Return (x, y) of the center of cell containing provided text 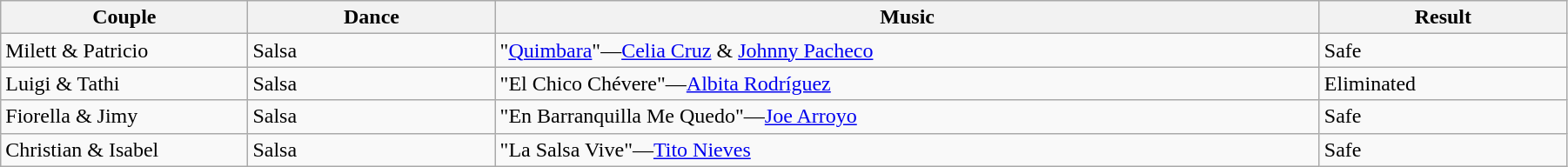
"Quimbara"—Celia Cruz & Johnny Pacheco (907, 50)
Luigi & Tathi (124, 83)
"El Chico Chévere"—Albita Rodríguez (907, 83)
Result (1443, 17)
"La Salsa Vive"—Tito Nieves (907, 150)
"En Barranquilla Me Quedo"—Joe Arroyo (907, 117)
Dance (372, 17)
Christian & Isabel (124, 150)
Couple (124, 17)
Fiorella & Jimy (124, 117)
Eliminated (1443, 83)
Milett & Patricio (124, 50)
Music (907, 17)
